Capture the cell that displays the provided text and extract its [x, y] central coordinate. 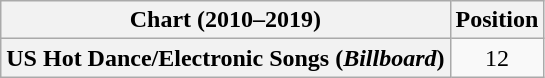
US Hot Dance/Electronic Songs (Billboard) [226, 58]
Position [497, 20]
12 [497, 58]
Chart (2010–2019) [226, 20]
